Extract the (X, Y) coordinate from the center of the cell holding the provided text.  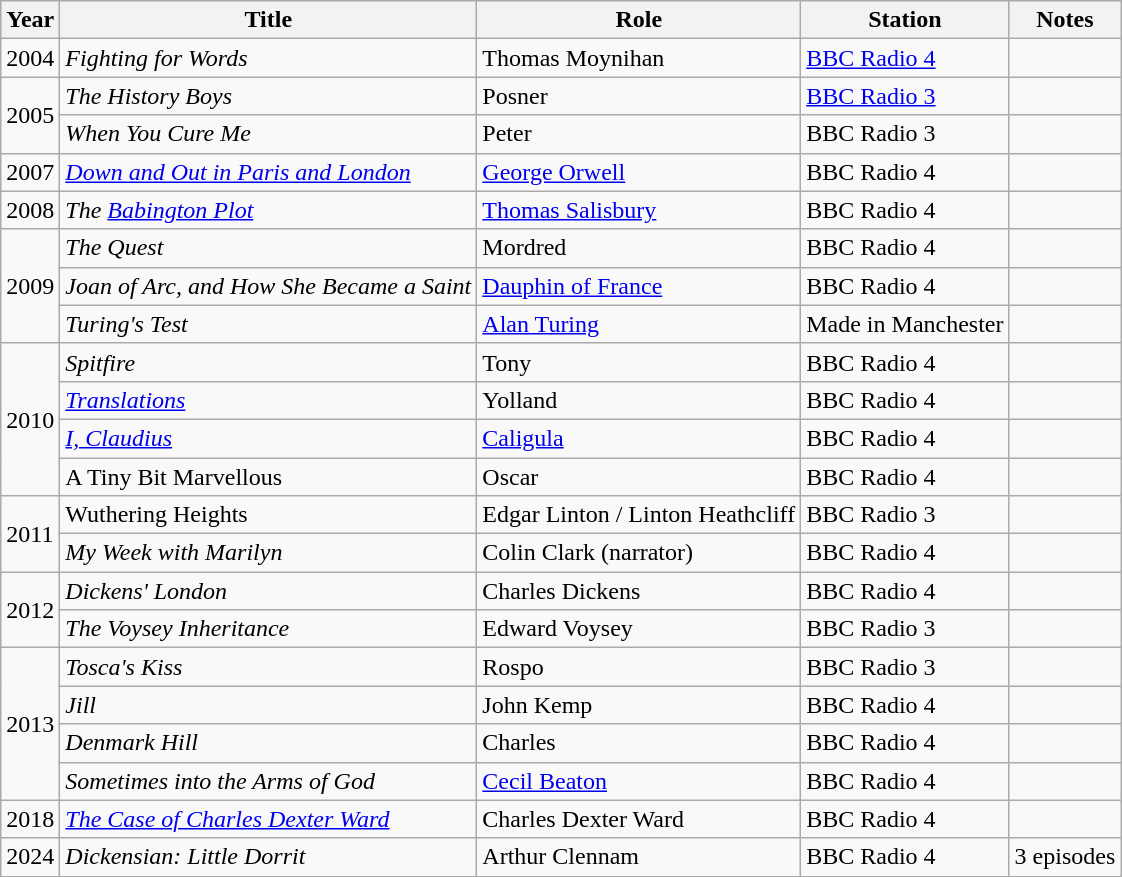
Sometimes into the Arms of God (268, 781)
Role (639, 20)
2013 (30, 724)
Spitfire (268, 362)
2005 (30, 115)
Translations (268, 400)
When You Cure Me (268, 134)
Edgar Linton / Linton Heathcliff (639, 515)
2011 (30, 534)
Made in Manchester (905, 324)
My Week with Marilyn (268, 553)
Jill (268, 705)
Charles Dickens (639, 591)
Tosca's Kiss (268, 667)
Posner (639, 96)
Oscar (639, 477)
Peter (639, 134)
Title (268, 20)
2009 (30, 286)
George Orwell (639, 172)
Charles Dexter Ward (639, 819)
Tony (639, 362)
Thomas Salisbury (639, 210)
The Case of Charles Dexter Ward (268, 819)
2010 (30, 419)
2007 (30, 172)
Thomas Moynihan (639, 58)
2008 (30, 210)
Turing's Test (268, 324)
Dauphin of France (639, 286)
Denmark Hill (268, 743)
The Voysey Inheritance (268, 629)
Joan of Arc, and How She Became a Saint (268, 286)
Notes (1065, 20)
Down and Out in Paris and London (268, 172)
The History Boys (268, 96)
Dickensian: Little Dorrit (268, 857)
Wuthering Heights (268, 515)
A Tiny Bit Marvellous (268, 477)
Year (30, 20)
Cecil Beaton (639, 781)
I, Claudius (268, 438)
Fighting for Words (268, 58)
John Kemp (639, 705)
The Babington Plot (268, 210)
3 episodes (1065, 857)
Charles (639, 743)
Dickens' London (268, 591)
Arthur Clennam (639, 857)
The Quest (268, 248)
Station (905, 20)
Caligula (639, 438)
Alan Turing (639, 324)
2012 (30, 610)
Mordred (639, 248)
Yolland (639, 400)
Colin Clark (narrator) (639, 553)
2018 (30, 819)
Rospo (639, 667)
2004 (30, 58)
Edward Voysey (639, 629)
2024 (30, 857)
